Provide the [X, Y] coordinate of the cell's center where the given text is located.  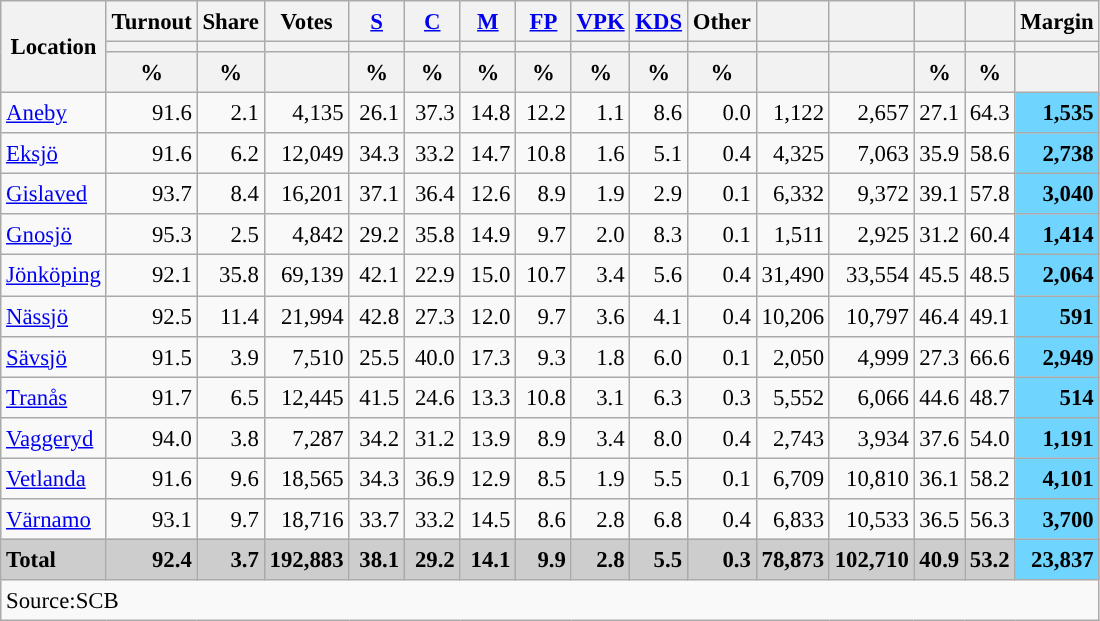
37.1 [377, 194]
Eksjö [54, 154]
2,949 [1057, 356]
44.6 [939, 398]
12.0 [488, 316]
10,797 [872, 316]
6,332 [792, 194]
Margin [1057, 22]
16,201 [306, 194]
Turnout [152, 22]
36.4 [432, 194]
0.0 [722, 114]
22.9 [432, 276]
S [377, 22]
4,135 [306, 114]
6.5 [230, 398]
Source:SCB [550, 600]
42.8 [377, 316]
42.1 [377, 276]
3.8 [230, 438]
6.0 [658, 356]
48.5 [990, 276]
9.3 [544, 356]
33,554 [872, 276]
5,552 [792, 398]
10,206 [792, 316]
2,064 [1057, 276]
7,063 [872, 154]
10,810 [872, 478]
12.2 [544, 114]
31,490 [792, 276]
39.1 [939, 194]
Location [54, 47]
56.3 [990, 520]
591 [1057, 316]
18,716 [306, 520]
2.0 [600, 234]
2,657 [872, 114]
93.1 [152, 520]
8.5 [544, 478]
91.5 [152, 356]
7,510 [306, 356]
15.0 [488, 276]
2,738 [1057, 154]
Vetlanda [54, 478]
4,999 [872, 356]
37.3 [432, 114]
1.8 [600, 356]
Share [230, 22]
4,101 [1057, 478]
13.9 [488, 438]
1,414 [1057, 234]
Aneby [54, 114]
3,934 [872, 438]
3,040 [1057, 194]
10.7 [544, 276]
5.1 [658, 154]
92.4 [152, 560]
192,883 [306, 560]
5.6 [658, 276]
2.9 [658, 194]
40.0 [432, 356]
27.1 [939, 114]
92.5 [152, 316]
95.3 [152, 234]
26.1 [377, 114]
9,372 [872, 194]
6.3 [658, 398]
21,994 [306, 316]
3.9 [230, 356]
3,700 [1057, 520]
41.5 [377, 398]
M [488, 22]
12,445 [306, 398]
3.1 [600, 398]
13.3 [488, 398]
36.1 [939, 478]
4.1 [658, 316]
6,833 [792, 520]
53.2 [990, 560]
10,533 [872, 520]
C [432, 22]
9.9 [544, 560]
VPK [600, 22]
91.7 [152, 398]
12,049 [306, 154]
6.8 [658, 520]
1.1 [600, 114]
1,511 [792, 234]
25.5 [377, 356]
60.4 [990, 234]
24.6 [432, 398]
37.6 [939, 438]
14.7 [488, 154]
Vaggeryd [54, 438]
57.8 [990, 194]
Total [54, 560]
58.6 [990, 154]
2,050 [792, 356]
8.4 [230, 194]
514 [1057, 398]
4,842 [306, 234]
102,710 [872, 560]
6.2 [230, 154]
48.7 [990, 398]
54.0 [990, 438]
KDS [658, 22]
93.7 [152, 194]
Gnosjö [54, 234]
12.9 [488, 478]
36.5 [939, 520]
Värnamo [54, 520]
3.6 [600, 316]
1,191 [1057, 438]
12.6 [488, 194]
69,139 [306, 276]
94.0 [152, 438]
23,837 [1057, 560]
14.8 [488, 114]
40.9 [939, 560]
45.5 [939, 276]
Sävsjö [54, 356]
6,709 [792, 478]
Other [722, 22]
14.9 [488, 234]
66.6 [990, 356]
FP [544, 22]
1,122 [792, 114]
17.3 [488, 356]
Tranås [54, 398]
11.4 [230, 316]
14.5 [488, 520]
35.9 [939, 154]
2,743 [792, 438]
2.1 [230, 114]
7,287 [306, 438]
Jönköping [54, 276]
46.4 [939, 316]
34.2 [377, 438]
92.1 [152, 276]
6,066 [872, 398]
2.5 [230, 234]
58.2 [990, 478]
14.1 [488, 560]
78,873 [792, 560]
33.7 [377, 520]
36.9 [432, 478]
64.3 [990, 114]
4,325 [792, 154]
1.6 [600, 154]
38.1 [377, 560]
2,925 [872, 234]
Votes [306, 22]
Nässjö [54, 316]
Gislaved [54, 194]
1,535 [1057, 114]
8.0 [658, 438]
18,565 [306, 478]
3.7 [230, 560]
8.3 [658, 234]
9.6 [230, 478]
49.1 [990, 316]
